Extract the [x, y] coordinate from the center of the cell holding the provided text.  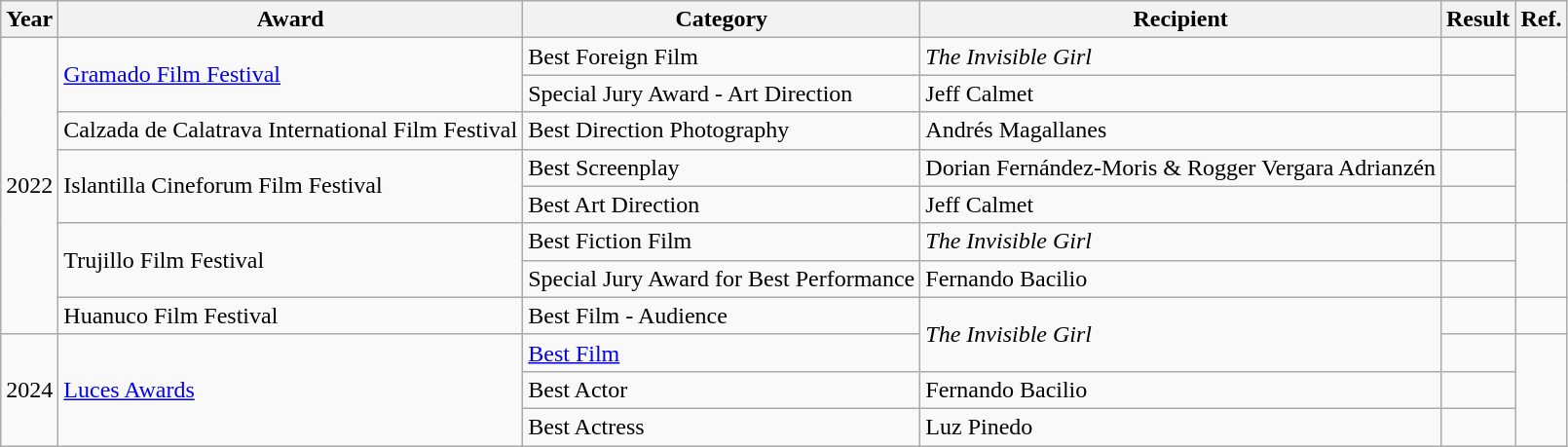
Best Film - Audience [722, 316]
Result [1477, 19]
Luz Pinedo [1180, 427]
Year [29, 19]
2024 [29, 390]
Luces Awards [290, 390]
Best Actress [722, 427]
Best Foreign Film [722, 56]
Dorian Fernández-Moris & Rogger Vergara Adrianzén [1180, 168]
Best Actor [722, 390]
Special Jury Award for Best Performance [722, 279]
Best Art Direction [722, 205]
2022 [29, 186]
Award [290, 19]
Best Fiction Film [722, 242]
Calzada de Calatrava International Film Festival [290, 130]
Best Direction Photography [722, 130]
Islantilla Cineforum Film Festival [290, 186]
Recipient [1180, 19]
Ref. [1541, 19]
Best Film [722, 353]
Gramado Film Festival [290, 75]
Trujillo Film Festival [290, 260]
Category [722, 19]
Best Screenplay [722, 168]
Huanuco Film Festival [290, 316]
Special Jury Award - Art Direction [722, 93]
Andrés Magallanes [1180, 130]
